Return the [X, Y] coordinate for the center point of the cell that contains the specified text.  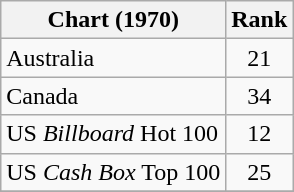
34 [260, 96]
25 [260, 172]
US Billboard Hot 100 [114, 134]
Chart (1970) [114, 20]
Rank [260, 20]
21 [260, 58]
12 [260, 134]
US Cash Box Top 100 [114, 172]
Canada [114, 96]
Australia [114, 58]
